Locate the cell with the specified text and output its [X, Y] center coordinate. 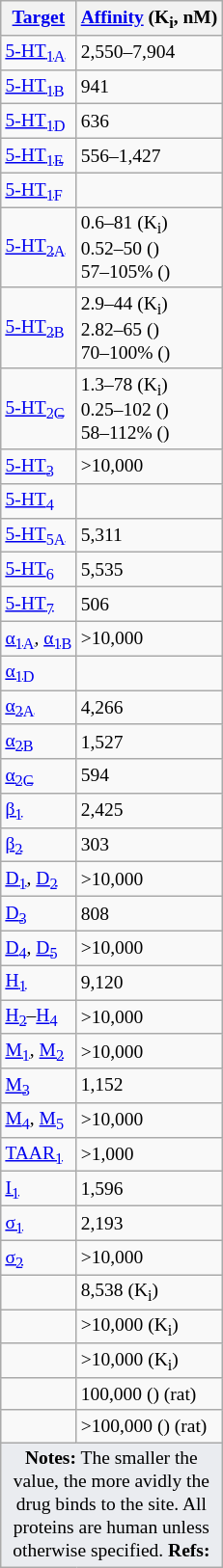
TAAR1 [39, 1154]
5-HT5A [39, 535]
100,000 () (rat) [149, 1394]
M3 [39, 1086]
2,193 [149, 1224]
5-HT2B [39, 328]
5-HT1D [39, 122]
636 [149, 122]
α2B [39, 742]
2,550–7,904 [149, 52]
303 [149, 845]
2.9–44 (Ki)2.82–65 ()70–100% () [149, 328]
1,527 [149, 742]
2,425 [149, 811]
5-HT1F [39, 190]
>100,000 () (rat) [149, 1425]
Notes: The smaller the value, the more avidly the drug binds to the site. All proteins are human unless otherwise specified. Refs: [112, 1504]
556–1,427 [149, 155]
808 [149, 914]
Affinity (Ki, nM) [149, 18]
α1D [39, 673]
5-HT3 [39, 467]
1,152 [149, 1086]
>1,000 [149, 1154]
D1, D2 [39, 879]
Target [39, 18]
0.6–81 (Ki)0.52–50 ()57–105% () [149, 248]
941 [149, 87]
5-HT7 [39, 604]
M1, M2 [39, 1051]
4,266 [149, 708]
5,311 [149, 535]
1,596 [149, 1189]
I1 [39, 1189]
H2–H4 [39, 1017]
9,120 [149, 983]
5-HT2A [39, 248]
β2 [39, 845]
5-HT2C [39, 409]
8,538 (Ki) [149, 1292]
506 [149, 604]
5,535 [149, 570]
β1 [39, 811]
M4, M5 [39, 1121]
1.3–78 (Ki)0.25–102 ()58–112% () [149, 409]
5-HT1A [39, 52]
α2C [39, 776]
α2A [39, 708]
5-HT1B [39, 87]
σ2 [39, 1257]
594 [149, 776]
α1A, α1B [39, 638]
5-HT1E [39, 155]
D3 [39, 914]
5-HT4 [39, 500]
5-HT6 [39, 570]
σ1 [39, 1224]
H1 [39, 983]
D4, D5 [39, 948]
